From the cell containing the given text, extract its center point as (x, y) coordinate. 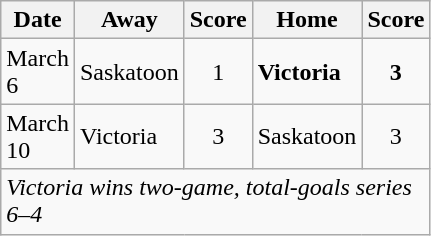
Victoria wins two-game, total-goals series 6–4 (216, 202)
March 6 (38, 72)
1 (218, 72)
Date (38, 20)
March 10 (38, 136)
Home (307, 20)
Away (129, 20)
